Search for the cell housing the specified text and yield its (X, Y) center coordinate. 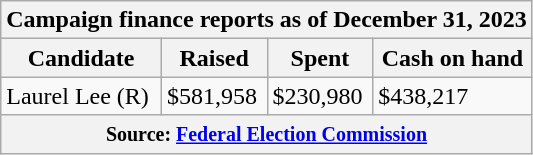
$438,217 (452, 96)
Candidate (82, 58)
$230,980 (320, 96)
Laurel Lee (R) (82, 96)
Source: Federal Election Commission (266, 134)
Campaign finance reports as of December 31, 2023 (266, 20)
$581,958 (214, 96)
Raised (214, 58)
Spent (320, 58)
Cash on hand (452, 58)
